Capture the cell that displays the provided text and extract its [x, y] central coordinate. 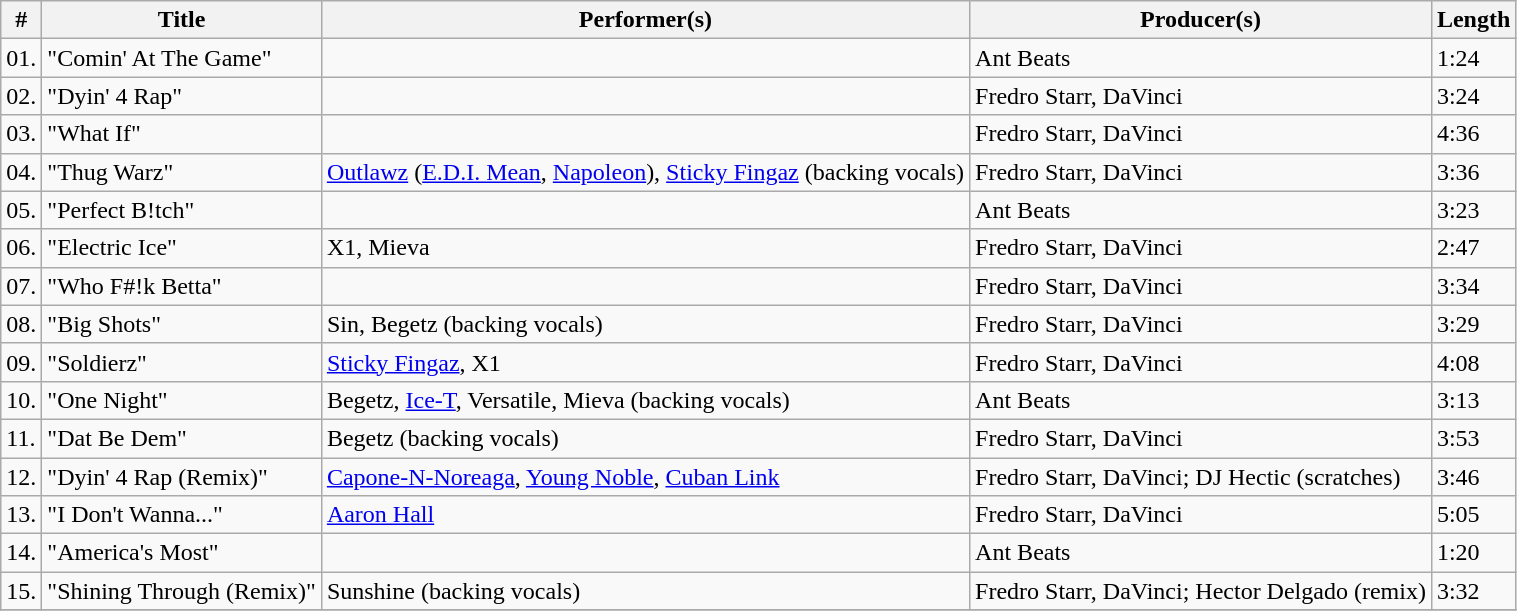
"Dyin' 4 Rap" [182, 96]
Sticky Fingaz, X1 [645, 362]
3:32 [1473, 591]
Fredro Starr, DaVinci; Hector Delgado (remix) [1201, 591]
12. [22, 477]
3:53 [1473, 438]
Performer(s) [645, 20]
Aaron Hall [645, 515]
11. [22, 438]
"I Don't Wanna..." [182, 515]
"Dat Be Dem" [182, 438]
3:24 [1473, 96]
15. [22, 591]
Fredro Starr, DaVinci; DJ Hectic (scratches) [1201, 477]
Title [182, 20]
14. [22, 553]
07. [22, 286]
4:08 [1473, 362]
4:36 [1473, 134]
2:47 [1473, 248]
09. [22, 362]
X1, Mieva [645, 248]
Capone-N-Noreaga, Young Noble, Cuban Link [645, 477]
Producer(s) [1201, 20]
3:46 [1473, 477]
Outlawz (E.D.I. Mean, Napoleon), Sticky Fingaz (backing vocals) [645, 172]
03. [22, 134]
Begetz (backing vocals) [645, 438]
13. [22, 515]
Length [1473, 20]
3:34 [1473, 286]
3:13 [1473, 400]
"Electric Ice" [182, 248]
"Perfect B!tch" [182, 210]
"Big Shots" [182, 324]
10. [22, 400]
"One Night" [182, 400]
"Shining Through (Remix)" [182, 591]
"Soldierz" [182, 362]
05. [22, 210]
"America's Most" [182, 553]
06. [22, 248]
1:20 [1473, 553]
01. [22, 58]
"Comin' At The Game" [182, 58]
3:36 [1473, 172]
"Thug Warz" [182, 172]
# [22, 20]
5:05 [1473, 515]
Sunshine (backing vocals) [645, 591]
08. [22, 324]
"Dyin' 4 Rap (Remix)" [182, 477]
"Who F#!k Betta" [182, 286]
04. [22, 172]
02. [22, 96]
Sin, Begetz (backing vocals) [645, 324]
Begetz, Ice-T, Versatile, Mieva (backing vocals) [645, 400]
1:24 [1473, 58]
3:29 [1473, 324]
"What If" [182, 134]
3:23 [1473, 210]
